Output the (X, Y) coordinate of the center of the cell containing the given text.  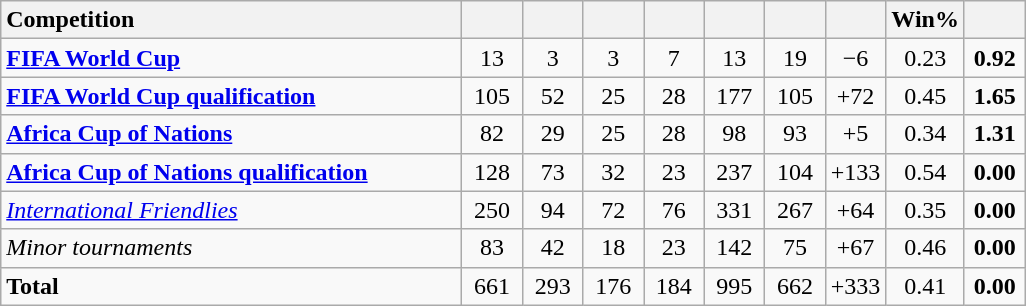
Africa Cup of Nations qualification (232, 172)
0.54 (926, 172)
75 (796, 248)
0.35 (926, 210)
0.41 (926, 286)
177 (734, 96)
331 (734, 210)
237 (734, 172)
0.23 (926, 58)
Win% (926, 20)
76 (674, 210)
661 (492, 286)
0.92 (994, 58)
176 (614, 286)
FIFA World Cup qualification (232, 96)
International Friendlies (232, 210)
+5 (856, 134)
−6 (856, 58)
82 (492, 134)
995 (734, 286)
Competition (232, 20)
42 (552, 248)
Total (232, 286)
98 (734, 134)
0.46 (926, 248)
293 (552, 286)
0.34 (926, 134)
19 (796, 58)
Minor tournaments (232, 248)
Africa Cup of Nations (232, 134)
32 (614, 172)
+64 (856, 210)
184 (674, 286)
93 (796, 134)
7 (674, 58)
1.65 (994, 96)
267 (796, 210)
104 (796, 172)
18 (614, 248)
73 (552, 172)
662 (796, 286)
128 (492, 172)
72 (614, 210)
29 (552, 134)
0.45 (926, 96)
+67 (856, 248)
94 (552, 210)
250 (492, 210)
FIFA World Cup (232, 58)
142 (734, 248)
1.31 (994, 134)
+333 (856, 286)
83 (492, 248)
+72 (856, 96)
+133 (856, 172)
52 (552, 96)
